Capture the cell that displays the provided text and extract its [X, Y] central coordinate. 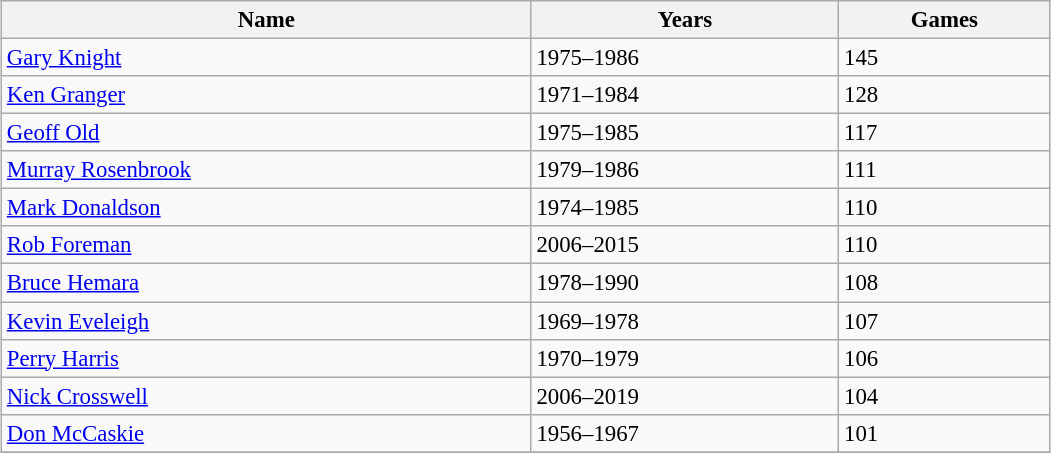
1956–1967 [685, 433]
1975–1986 [685, 57]
1975–1985 [685, 133]
107 [944, 321]
Geoff Old [267, 133]
128 [944, 95]
1979–1986 [685, 170]
101 [944, 433]
Perry Harris [267, 358]
1978–1990 [685, 283]
2006–2015 [685, 245]
104 [944, 396]
Gary Knight [267, 57]
Mark Donaldson [267, 208]
Murray Rosenbrook [267, 170]
111 [944, 170]
1970–1979 [685, 358]
1974–1985 [685, 208]
Years [685, 20]
106 [944, 358]
Games [944, 20]
117 [944, 133]
Ken Granger [267, 95]
Don McCaskie [267, 433]
2006–2019 [685, 396]
Rob Foreman [267, 245]
Nick Crosswell [267, 396]
Name [267, 20]
145 [944, 57]
108 [944, 283]
Bruce Hemara [267, 283]
1971–1984 [685, 95]
Kevin Eveleigh [267, 321]
1969–1978 [685, 321]
